Return the (X, Y) coordinate for the center point of the cell that contains the specified text.  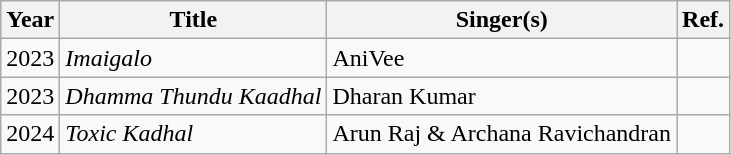
Singer(s) (502, 20)
AniVee (502, 58)
Year (30, 20)
2024 (30, 134)
Dharan Kumar (502, 96)
Dhamma Thundu Kaadhal (194, 96)
Title (194, 20)
Imaigalo (194, 58)
Arun Raj & Archana Ravichandran (502, 134)
Toxic Kadhal (194, 134)
Ref. (704, 20)
